Extract the (X, Y) coordinate from the center of the cell holding the provided text.  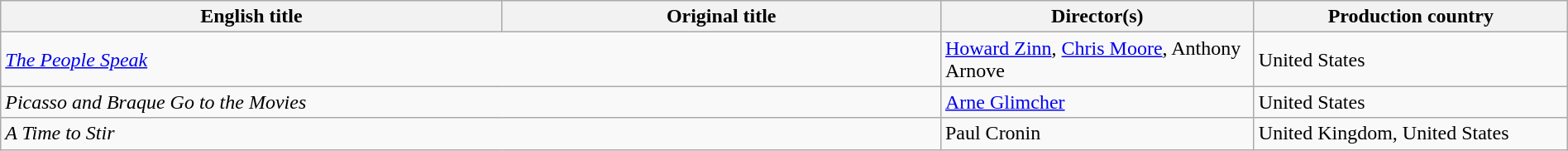
Paul Cronin (1097, 134)
Original title (721, 17)
Arne Glimcher (1097, 102)
Picasso and Braque Go to the Movies (471, 102)
Director(s) (1097, 17)
The People Speak (471, 60)
Howard Zinn, Chris Moore, Anthony Arnove (1097, 60)
A Time to Stir (471, 134)
Production country (1411, 17)
English title (251, 17)
United Kingdom, United States (1411, 134)
